Identify which cell holds the provided text, then report its (X, Y) central coordinate. 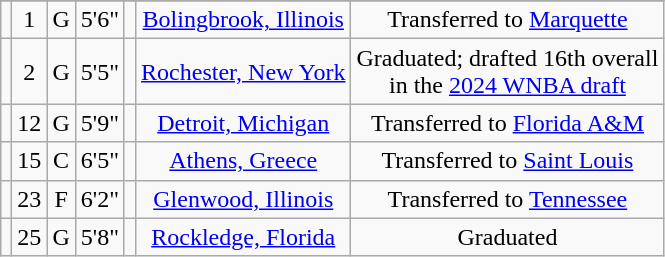
Glenwood, Illinois (244, 199)
Rockledge, Florida (244, 237)
Rochester, New York (244, 72)
C (61, 161)
F (61, 199)
15 (30, 161)
5'9" (100, 123)
Bolingbrook, Illinois (244, 20)
5'8" (100, 237)
2 (30, 72)
23 (30, 199)
6'2" (100, 199)
Graduated; drafted 16th overallin the 2024 WNBA draft (508, 72)
6'5" (100, 161)
Transferred to Marquette (508, 20)
25 (30, 237)
Transferred to Florida A&M (508, 123)
5'5" (100, 72)
5'6" (100, 20)
1 (30, 20)
Detroit, Michigan (244, 123)
Graduated (508, 237)
Transferred to Saint Louis (508, 161)
12 (30, 123)
Athens, Greece (244, 161)
Transferred to Tennessee (508, 199)
